Extract the (X, Y) coordinate from the center of the cell holding the provided text.  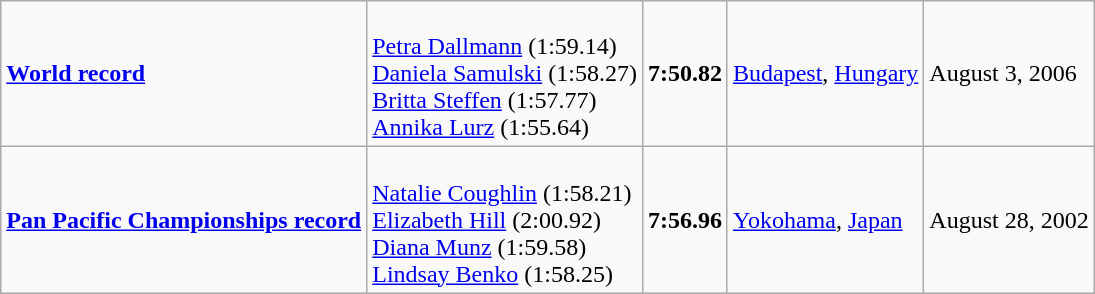
August 28, 2002 (1009, 220)
August 3, 2006 (1009, 74)
Budapest, Hungary (825, 74)
7:56.96 (684, 220)
7:50.82 (684, 74)
Natalie Coughlin (1:58.21)Elizabeth Hill (2:00.92)Diana Munz (1:59.58)Lindsay Benko (1:58.25) (505, 220)
Pan Pacific Championships record (184, 220)
Petra Dallmann (1:59.14)Daniela Samulski (1:58.27)Britta Steffen (1:57.77)Annika Lurz (1:55.64) (505, 74)
Yokohama, Japan (825, 220)
World record (184, 74)
